Return the [X, Y] coordinate for the center point of the cell that contains the specified text.  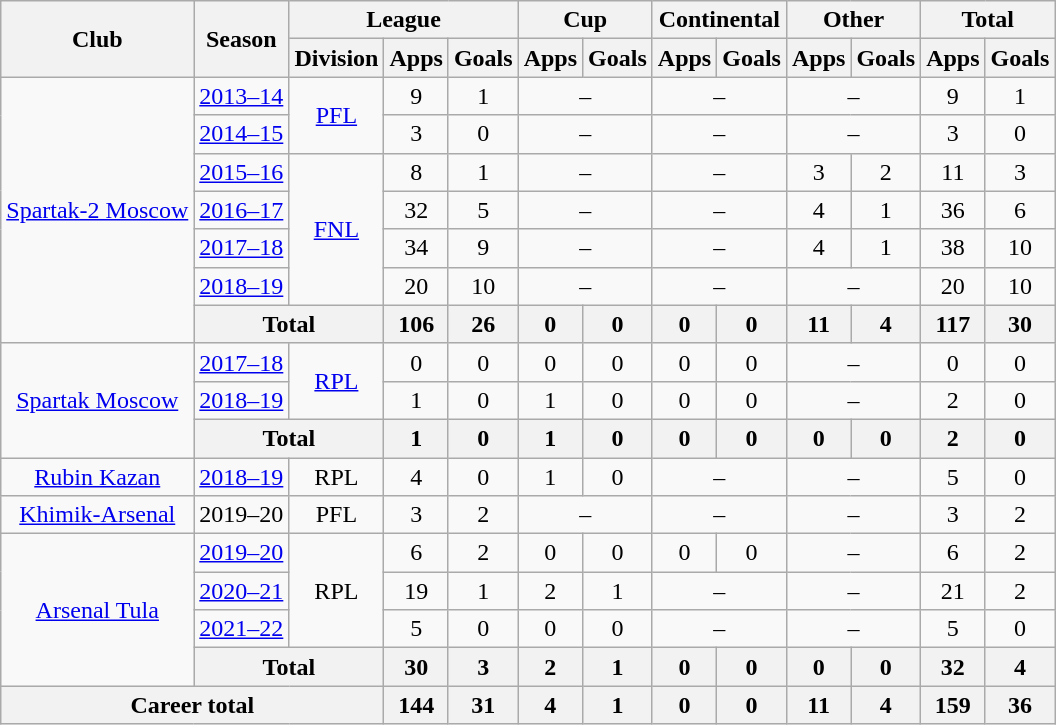
Spartak Moscow [98, 400]
21 [953, 591]
Rubin Kazan [98, 477]
Khimik-Arsenal [98, 515]
2021–22 [242, 629]
106 [416, 324]
2014–15 [242, 134]
144 [416, 705]
Continental [719, 20]
2013–14 [242, 96]
Other [853, 20]
34 [416, 248]
19 [416, 591]
Division [336, 58]
26 [483, 324]
League [404, 20]
Arsenal Tula [98, 610]
2020–21 [242, 591]
Club [98, 39]
159 [953, 705]
Career total [192, 705]
117 [953, 324]
Season [242, 39]
2015–16 [242, 172]
31 [483, 705]
Cup [585, 20]
8 [416, 172]
38 [953, 248]
Spartak-2 Moscow [98, 210]
FNL [336, 229]
2016–17 [242, 210]
